From the cell containing the given text, extract its center point as [x, y] coordinate. 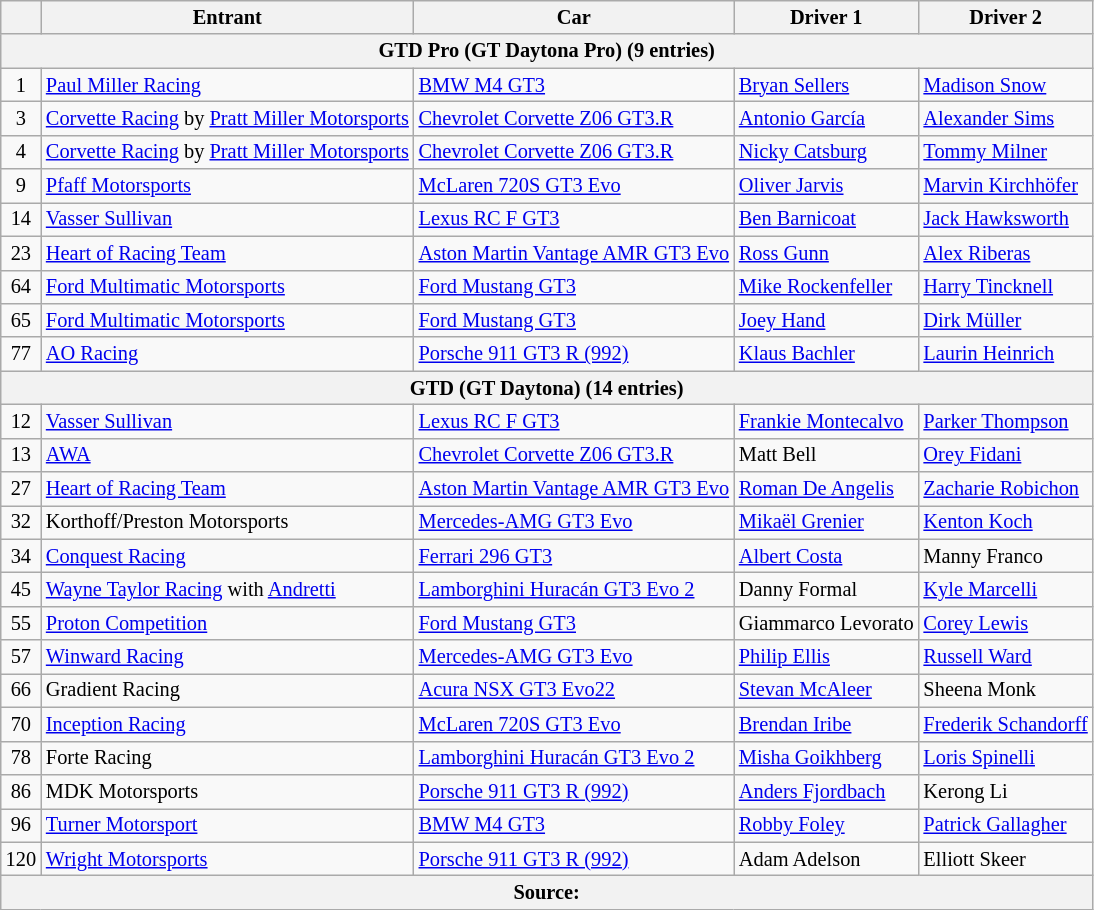
Philip Ellis [826, 657]
Corey Lewis [1006, 623]
Marvin Kirchhöfer [1006, 186]
Joey Hand [826, 320]
70 [21, 724]
Frederik Schandorff [1006, 724]
Winward Racing [228, 657]
Sheena Monk [1006, 690]
Ben Barnicoat [826, 219]
Oliver Jarvis [826, 186]
Roman De Angelis [826, 489]
120 [21, 859]
Wayne Taylor Racing with Andretti [228, 589]
27 [21, 489]
Nicky Catsburg [826, 152]
Alex Riberas [1006, 253]
Paul Miller Racing [228, 85]
Mike Rockenfeller [826, 287]
Parker Thompson [1006, 421]
86 [21, 791]
Loris Spinelli [1006, 758]
55 [21, 623]
Proton Competition [228, 623]
Tommy Milner [1006, 152]
AWA [228, 455]
Frankie Montecalvo [826, 421]
Gradient Racing [228, 690]
4 [21, 152]
Mikaël Grenier [826, 522]
Patrick Gallagher [1006, 825]
Danny Formal [826, 589]
Kyle Marcelli [1006, 589]
Ross Gunn [826, 253]
Madison Snow [1006, 85]
9 [21, 186]
Kerong Li [1006, 791]
GTD (GT Daytona) (14 entries) [547, 388]
Klaus Bachler [826, 354]
Korthoff/Preston Motorsports [228, 522]
1 [21, 85]
Zacharie Robichon [1006, 489]
45 [21, 589]
Forte Racing [228, 758]
AO Racing [228, 354]
Entrant [228, 17]
65 [21, 320]
96 [21, 825]
Adam Adelson [826, 859]
Harry Tincknell [1006, 287]
Anders Fjordbach [826, 791]
Laurin Heinrich [1006, 354]
Russell Ward [1006, 657]
Robby Foley [826, 825]
Wright Motorsports [228, 859]
Bryan Sellers [826, 85]
GTD Pro (GT Daytona Pro) (9 entries) [547, 51]
57 [21, 657]
23 [21, 253]
Stevan McAleer [826, 690]
3 [21, 118]
Source: [547, 892]
78 [21, 758]
Acura NSX GT3 Evo22 [574, 690]
Brendan Iribe [826, 724]
66 [21, 690]
Inception Racing [228, 724]
Albert Costa [826, 556]
Conquest Racing [228, 556]
Ferrari 296 GT3 [574, 556]
Matt Bell [826, 455]
Dirk Müller [1006, 320]
Orey Fidani [1006, 455]
Misha Goikhberg [826, 758]
Pfaff Motorsports [228, 186]
14 [21, 219]
MDK Motorsports [228, 791]
Manny Franco [1006, 556]
Giammarco Levorato [826, 623]
Antonio García [826, 118]
Turner Motorsport [228, 825]
Elliott Skeer [1006, 859]
64 [21, 287]
12 [21, 421]
Kenton Koch [1006, 522]
Alexander Sims [1006, 118]
13 [21, 455]
Driver 1 [826, 17]
Jack Hawksworth [1006, 219]
32 [21, 522]
77 [21, 354]
34 [21, 556]
Car [574, 17]
Driver 2 [1006, 17]
